Detect which cell encompasses the target text, then output its (x, y) center coordinate. 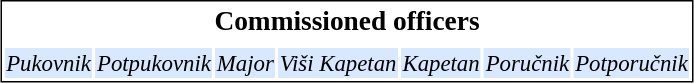
Poručnik (528, 63)
Kapetan (441, 63)
Pukovnik (49, 63)
Major (245, 63)
Potporučnik (632, 63)
Potpukovnik (154, 63)
Commissioned officers (348, 21)
Viši Kapetan (338, 63)
